For the text-containing cell, return its midpoint in (X, Y) coordinate format. 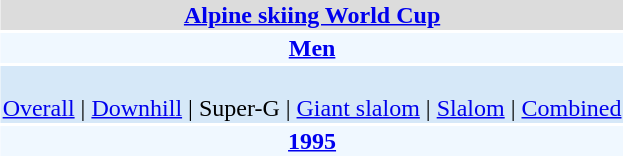
Overall | Downhill | Super-G | Giant slalom | Slalom | Combined (312, 94)
Alpine skiing World Cup (312, 15)
Men (312, 48)
1995 (312, 141)
